Output the [X, Y] coordinate of the center of the cell containing the given text.  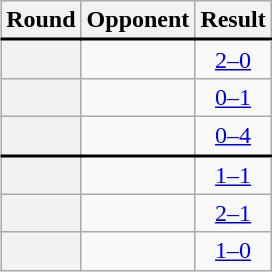
Round [41, 20]
1–0 [233, 251]
2–1 [233, 213]
Opponent [138, 20]
1–1 [233, 174]
0–1 [233, 97]
2–0 [233, 60]
0–4 [233, 136]
Result [233, 20]
